Output the [X, Y] coordinate of the center of the cell containing the given text.  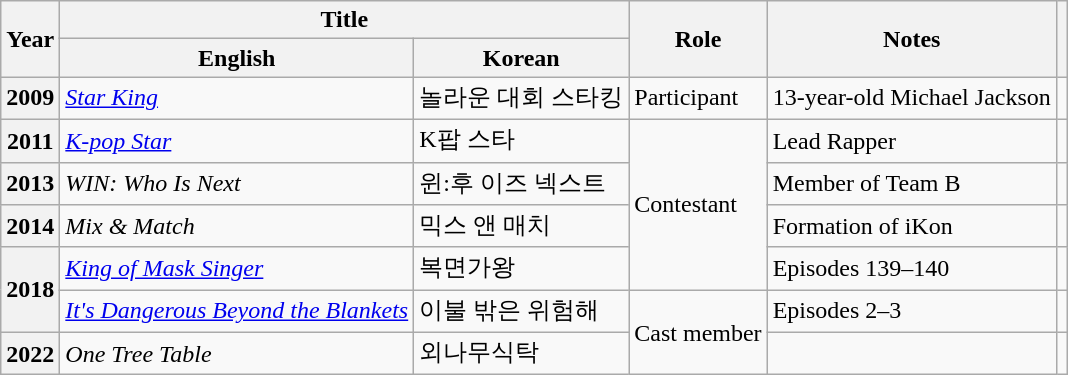
13-year-old Michael Jackson [912, 98]
K-pop Star [237, 140]
Notes [912, 39]
Member of Team B [912, 184]
It's Dangerous Beyond the Blankets [237, 312]
2014 [30, 226]
Cast member [698, 332]
Formation of iKon [912, 226]
외나무식탁 [522, 354]
Role [698, 39]
Participant [698, 98]
2009 [30, 98]
Star King [237, 98]
Episodes 139–140 [912, 268]
이불 밖은 위험해 [522, 312]
믹스 앤 매치 [522, 226]
Mix & Match [237, 226]
Korean [522, 58]
King of Mask Singer [237, 268]
WIN: Who Is Next [237, 184]
윈:후 이즈 넥스트 [522, 184]
놀라운 대회 스타킹 [522, 98]
2018 [30, 290]
Title [344, 20]
2011 [30, 140]
Contestant [698, 204]
One Tree Table [237, 354]
2013 [30, 184]
Lead Rapper [912, 140]
English [237, 58]
K팝 스타 [522, 140]
Year [30, 39]
2022 [30, 354]
Episodes 2–3 [912, 312]
복면가왕 [522, 268]
